For the text-containing cell, return its midpoint in (x, y) coordinate format. 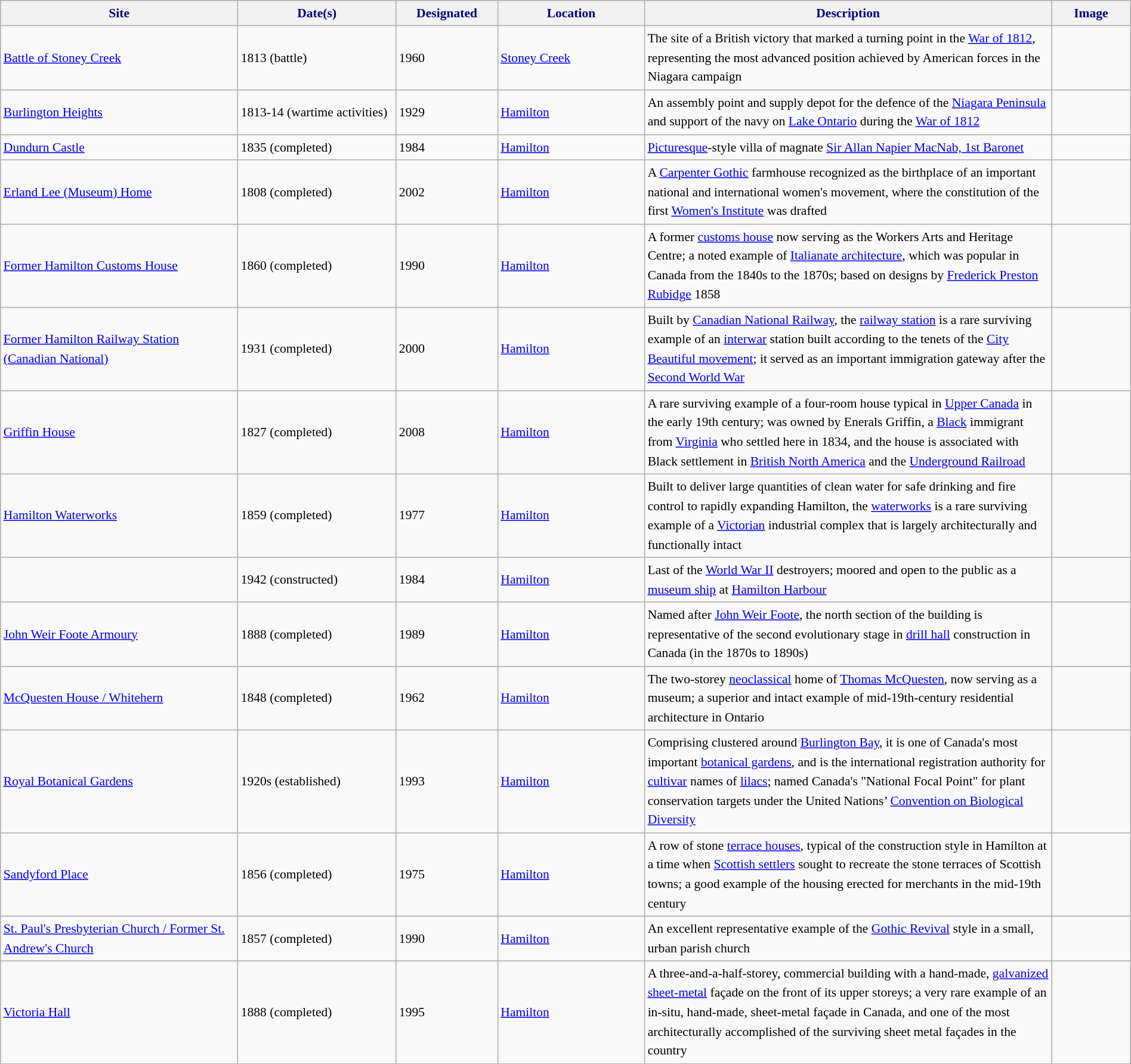
Location (571, 13)
1848 (completed) (317, 698)
1808 (completed) (317, 192)
1856 (completed) (317, 875)
McQuesten House / Whitehern (119, 698)
1920s (established) (317, 782)
1960 (447, 58)
1989 (447, 634)
Designated (447, 13)
St. Paul's Presbyterian Church / Former St. Andrew's Church (119, 939)
1860 (completed) (317, 266)
1993 (447, 782)
2002 (447, 192)
1975 (447, 875)
Battle of Stoney Creek (119, 58)
Description (848, 13)
Former Hamilton Customs House (119, 266)
Dundurn Castle (119, 148)
1813-14 (wartime activities) (317, 112)
1813 (battle) (317, 58)
Sandyford Place (119, 875)
1931 (completed) (317, 349)
Image (1092, 13)
1835 (completed) (317, 148)
Former Hamilton Railway Station (Canadian National) (119, 349)
Griffin House (119, 433)
An assembly point and supply depot for the defence of the Niagara Peninsula and support of the navy on Lake Ontario during the War of 1812 (848, 112)
Victoria Hall (119, 1013)
Picturesque-style villa of magnate Sir Allan Napier MacNab, 1st Baronet (848, 148)
1995 (447, 1013)
Hamilton Waterworks (119, 516)
2000 (447, 349)
Burlington Heights (119, 112)
1929 (447, 112)
1857 (completed) (317, 939)
John Weir Foote Armoury (119, 634)
Date(s) (317, 13)
2008 (447, 433)
Stoney Creek (571, 58)
Last of the World War II destroyers; moored and open to the public as a museum ship at Hamilton Harbour (848, 580)
1827 (completed) (317, 433)
1962 (447, 698)
Site (119, 13)
Royal Botanical Gardens (119, 782)
1859 (completed) (317, 516)
1942 (constructed) (317, 580)
1977 (447, 516)
An excellent representative example of the Gothic Revival style in a small, urban parish church (848, 939)
Erland Lee (Museum) Home (119, 192)
